Search for the cell housing the specified text and yield its (X, Y) center coordinate. 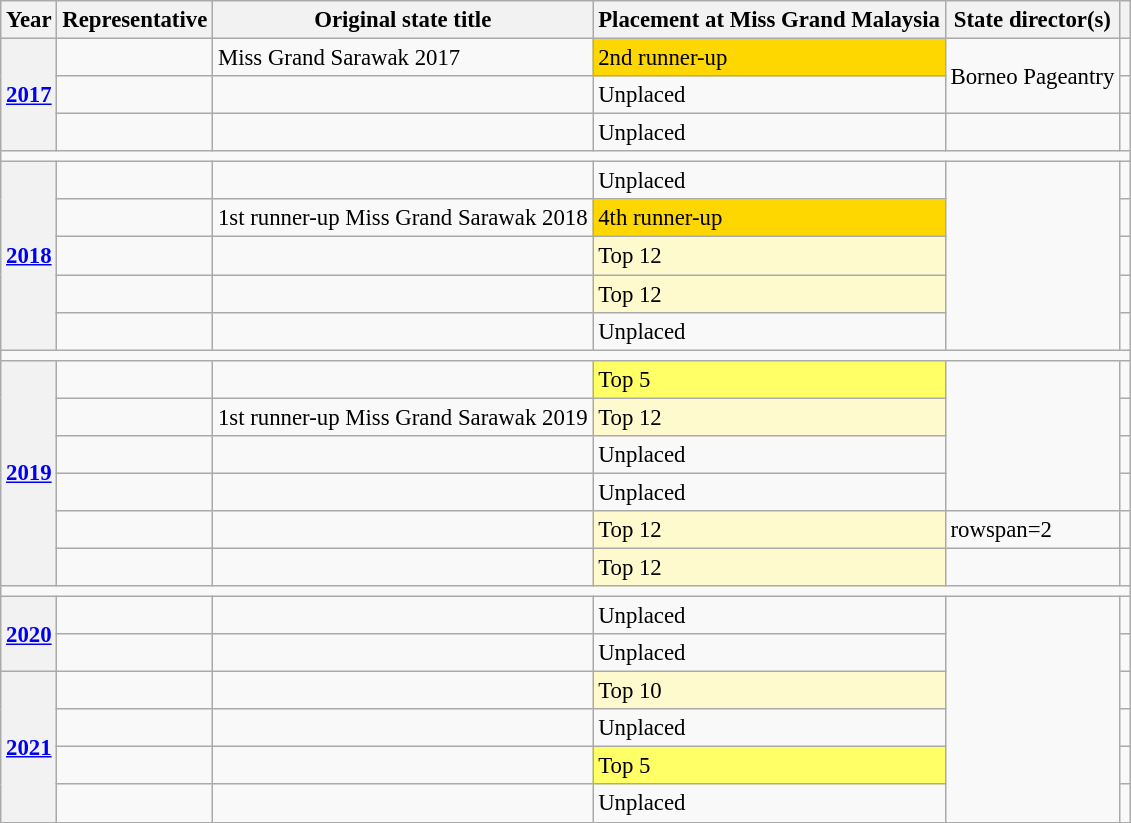
2nd runner-up (769, 58)
2019 (29, 473)
2021 (29, 747)
Year (29, 20)
Representative (135, 20)
Top 10 (769, 691)
1st runner-up Miss Grand Sarawak 2018 (403, 219)
Placement at Miss Grand Malaysia (769, 20)
Original state title (403, 20)
Miss Grand Sarawak 2017 (403, 58)
2018 (29, 256)
2020 (29, 634)
2017 (29, 96)
1st runner-up Miss Grand Sarawak 2019 (403, 417)
4th runner-up (769, 219)
Borneo Pageantry (1032, 76)
State director(s) (1032, 20)
rowspan=2 (1032, 530)
